Identify which cell holds the provided text, then report its [X, Y] central coordinate. 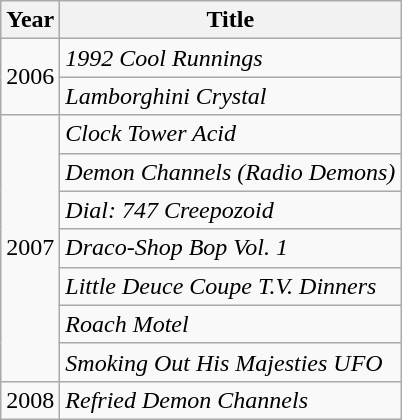
Dial: 747 Creepozoid [230, 210]
Roach Motel [230, 324]
Demon Channels (Radio Demons) [230, 172]
Refried Demon Channels [230, 400]
Clock Tower Acid [230, 134]
1992 Cool Runnings [230, 58]
2006 [30, 77]
Draco-Shop Bop Vol. 1 [230, 248]
Smoking Out His Majesties UFO [230, 362]
Year [30, 20]
Title [230, 20]
Little Deuce Coupe T.V. Dinners [230, 286]
2007 [30, 248]
2008 [30, 400]
Lamborghini Crystal [230, 96]
